Capture the cell that displays the provided text and extract its (X, Y) central coordinate. 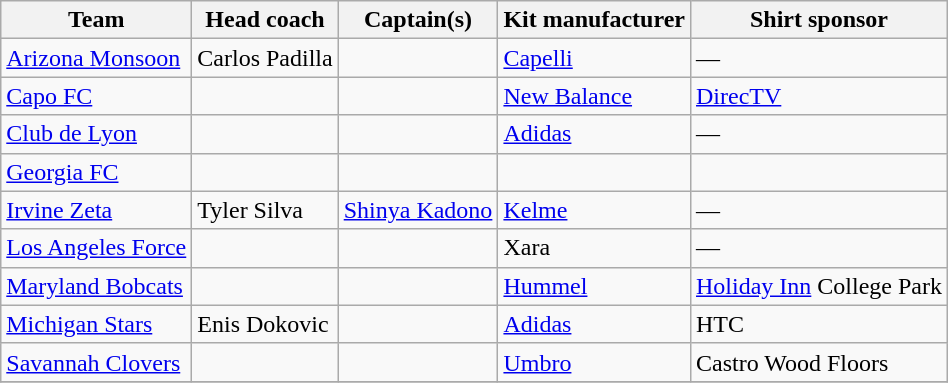
Head coach (265, 20)
Shinya Kadono (418, 210)
Shirt sponsor (818, 20)
Castro Wood Floors (818, 362)
Georgia FC (96, 172)
Arizona Monsoon (96, 58)
Hummel (594, 286)
Team (96, 20)
DirecTV (818, 96)
Maryland Bobcats (96, 286)
Umbro (594, 362)
Kelme (594, 210)
Carlos Padilla (265, 58)
Kit manufacturer (594, 20)
New Balance (594, 96)
Tyler Silva (265, 210)
Michigan Stars (96, 324)
HTC (818, 324)
Los Angeles Force (96, 248)
Xara (594, 248)
Capo FC (96, 96)
Irvine Zeta (96, 210)
Savannah Clovers (96, 362)
Captain(s) (418, 20)
Capelli (594, 58)
Club de Lyon (96, 134)
Holiday Inn College Park (818, 286)
Enis Dokovic (265, 324)
